Pinpoint the cell where the given text exists, returning its [X, Y] midpoint coordinate. 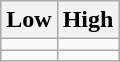
High [88, 20]
Low [29, 20]
